For the text-containing cell, return its midpoint in (X, Y) coordinate format. 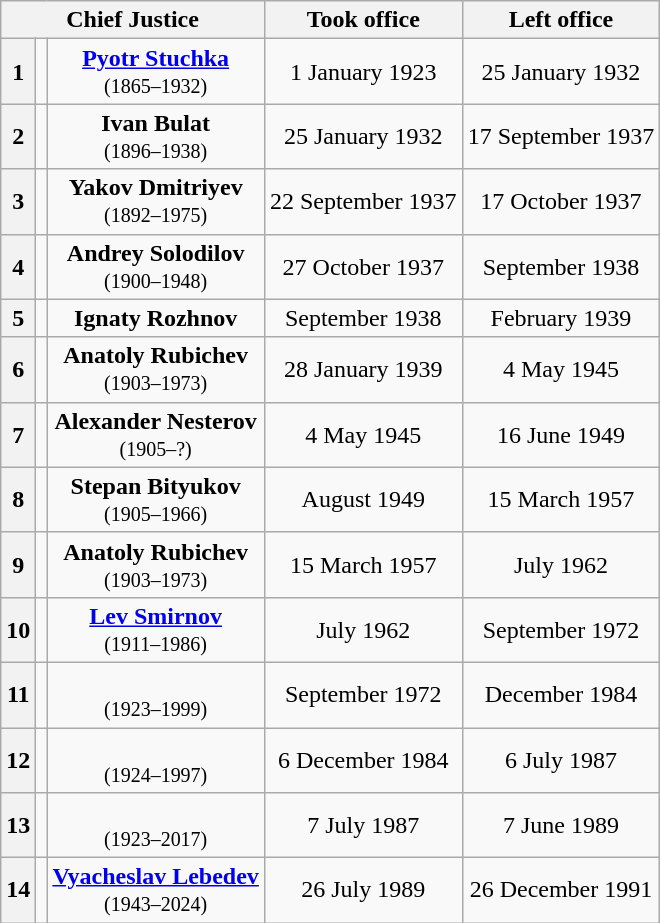
Ignaty Rozhnov (156, 318)
14 (18, 890)
26 December 1991 (561, 890)
17 September 1937 (561, 136)
7 (18, 434)
12 (18, 760)
10 (18, 630)
Yakov Dmitriyev(1892–1975) (156, 202)
Alexander Nesterov(1905–?) (156, 434)
(1923–2017) (156, 826)
Andrey Solodilov(1900–1948) (156, 266)
6 (18, 370)
7 June 1989 (561, 826)
Vyacheslav Lebedev(1943–2024) (156, 890)
Ivan Bulat(1896–1938) (156, 136)
Chief Justice (133, 20)
Stepan Bityukov(1905–1966) (156, 500)
December 1984 (561, 694)
1 January 1923 (363, 72)
6 July 1987 (561, 760)
6 December 1984 (363, 760)
28 January 1939 (363, 370)
26 July 1989 (363, 890)
16 June 1949 (561, 434)
5 (18, 318)
27 October 1937 (363, 266)
13 (18, 826)
4 (18, 266)
Pyotr Stuchka(1865–1932) (156, 72)
August 1949 (363, 500)
Left office (561, 20)
Lev Smirnov(1911–1986) (156, 630)
17 October 1937 (561, 202)
9 (18, 564)
7 July 1987 (363, 826)
February 1939 (561, 318)
11 (18, 694)
2 (18, 136)
(1924–1997) (156, 760)
22 September 1937 (363, 202)
(1923–1999) (156, 694)
3 (18, 202)
1 (18, 72)
Took office (363, 20)
8 (18, 500)
